Find where the given text appears and provide that cell's center as [X, Y] coordinate. 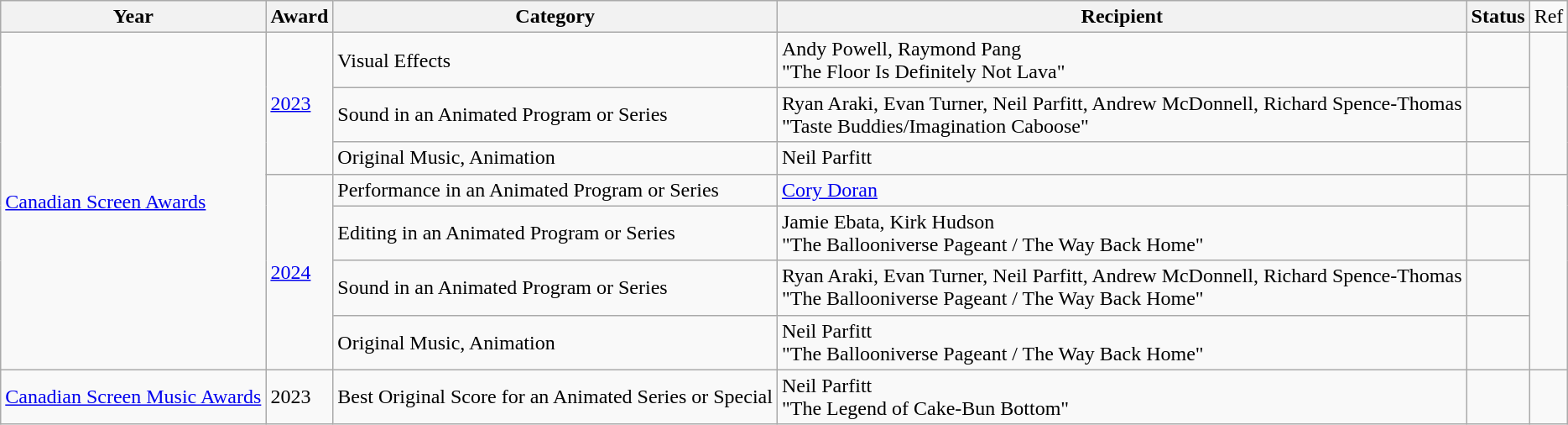
Year [133, 17]
Status [1498, 17]
Cory Doran [1122, 190]
Neil Parfitt"The Ballooniverse Pageant / The Way Back Home" [1122, 343]
Jamie Ebata, Kirk Hudson"The Ballooniverse Pageant / The Way Back Home" [1122, 233]
Recipient [1122, 17]
Award [300, 17]
Ref [1549, 17]
2024 [300, 272]
Neil Parfitt [1122, 158]
Ryan Araki, Evan Turner, Neil Parfitt, Andrew McDonnell, Richard Spence-Thomas"Taste Buddies/Imagination Caboose" [1122, 114]
Neil Parfitt"The Legend of Cake-Bun Bottom" [1122, 396]
Canadian Screen Music Awards [133, 396]
Performance in an Animated Program or Series [555, 190]
Andy Powell, Raymond Pang"The Floor Is Definitely Not Lava" [1122, 60]
Canadian Screen Awards [133, 202]
Category [555, 17]
Visual Effects [555, 60]
Editing in an Animated Program or Series [555, 233]
Ryan Araki, Evan Turner, Neil Parfitt, Andrew McDonnell, Richard Spence-Thomas"The Ballooniverse Pageant / The Way Back Home" [1122, 287]
Best Original Score for an Animated Series or Special [555, 396]
